Pinpoint the cell where the given text exists, returning its [x, y] midpoint coordinate. 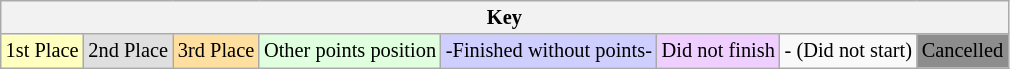
1st Place [42, 51]
- (Did not start) [848, 51]
3rd Place [216, 51]
Cancelled [962, 51]
-Finished without points- [549, 51]
Did not finish [718, 51]
Other points position [350, 51]
2nd Place [128, 51]
Key [504, 17]
